Return (X, Y) of the center of cell containing provided text 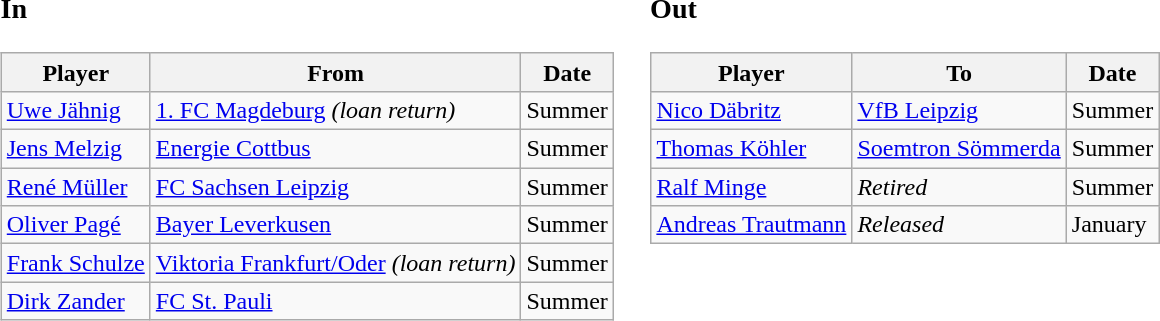
Bayer Leverkusen (336, 225)
Oliver Pagé (76, 225)
Retired (959, 187)
Jens Melzig (76, 149)
To (959, 72)
January (1112, 225)
From (336, 72)
1. FC Magdeburg (loan return) (336, 110)
Released (959, 225)
Dirk Zander (76, 301)
FC Sachsen Leipzig (336, 187)
Ralf Minge (752, 187)
Thomas Köhler (752, 149)
Soemtron Sömmerda (959, 149)
Energie Cottbus (336, 149)
VfB Leipzig (959, 110)
Viktoria Frankfurt/Oder (loan return) (336, 263)
Frank Schulze (76, 263)
FC St. Pauli (336, 301)
René Müller (76, 187)
Uwe Jähnig (76, 110)
Andreas Trautmann (752, 225)
Nico Däbritz (752, 110)
